Locate the cell with the specified text and output its (x, y) center coordinate. 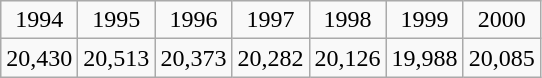
19,988 (424, 58)
1994 (40, 20)
20,126 (348, 58)
1999 (424, 20)
20,085 (502, 58)
20,513 (116, 58)
20,373 (194, 58)
1995 (116, 20)
20,282 (270, 58)
20,430 (40, 58)
1998 (348, 20)
1996 (194, 20)
1997 (270, 20)
2000 (502, 20)
